Return (X, Y) of the center of cell containing provided text 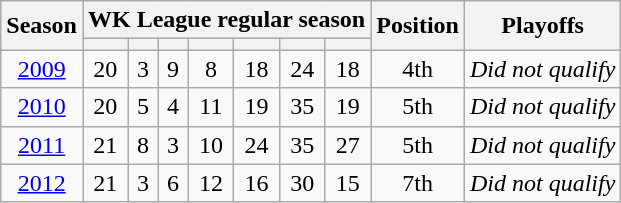
Playoffs (542, 26)
27 (348, 145)
2009 (42, 69)
5 (143, 107)
9 (173, 69)
4th (418, 69)
16 (257, 183)
6 (173, 183)
11 (211, 107)
7th (418, 183)
4 (173, 107)
12 (211, 183)
30 (302, 183)
2011 (42, 145)
15 (348, 183)
2010 (42, 107)
Season (42, 26)
10 (211, 145)
WK League regular season (226, 20)
Position (418, 26)
2012 (42, 183)
